Extract the (X, Y) coordinate from the center of the cell holding the provided text.  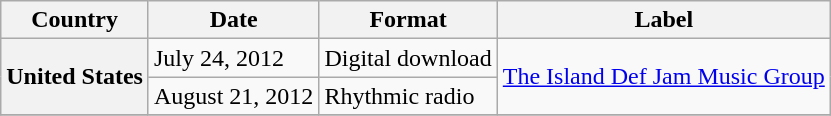
United States (75, 77)
Digital download (408, 58)
The Island Def Jam Music Group (664, 77)
Country (75, 20)
Format (408, 20)
Label (664, 20)
July 24, 2012 (233, 58)
Date (233, 20)
August 21, 2012 (233, 96)
Rhythmic radio (408, 96)
